Identify which cell holds the provided text, then report its [x, y] central coordinate. 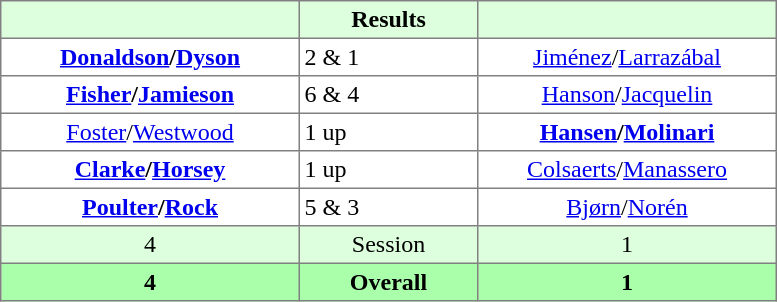
Colsaerts/Manassero [627, 170]
Poulter/Rock [150, 207]
Hansen/Molinari [627, 132]
5 & 3 [388, 207]
Overall [388, 282]
Donaldson/Dyson [150, 57]
Foster/Westwood [150, 132]
Session [388, 245]
Fisher/Jamieson [150, 95]
Hanson/Jacquelin [627, 95]
Jiménez/Larrazábal [627, 57]
Bjørn/Norén [627, 207]
Clarke/Horsey [150, 170]
Results [388, 20]
6 & 4 [388, 95]
2 & 1 [388, 57]
